Extract the (x, y) coordinate from the center of the cell holding the provided text.  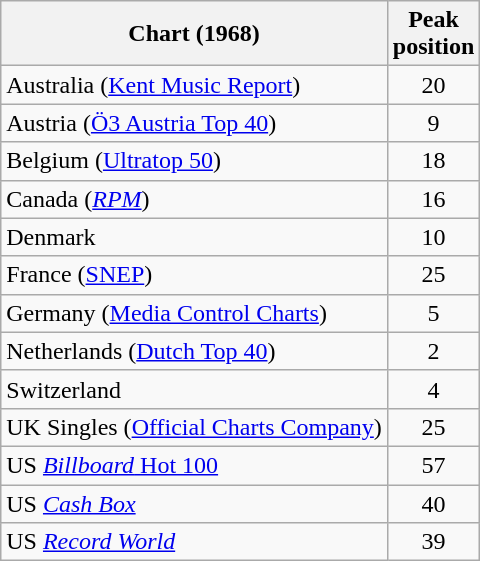
Chart (1968) (194, 34)
US Billboard Hot 100 (194, 465)
4 (433, 389)
18 (433, 161)
16 (433, 199)
Canada (RPM) (194, 199)
UK Singles (Official Charts Company) (194, 427)
Australia (Kent Music Report) (194, 85)
2 (433, 351)
39 (433, 542)
Denmark (194, 237)
20 (433, 85)
57 (433, 465)
US Record World (194, 542)
Peakposition (433, 34)
Belgium (Ultratop 50) (194, 161)
9 (433, 123)
France (SNEP) (194, 275)
Austria (Ö3 Austria Top 40) (194, 123)
Germany (Media Control Charts) (194, 313)
Switzerland (194, 389)
10 (433, 237)
Netherlands (Dutch Top 40) (194, 351)
40 (433, 503)
5 (433, 313)
US Cash Box (194, 503)
